Pinpoint the cell where the given text exists, returning its (X, Y) midpoint coordinate. 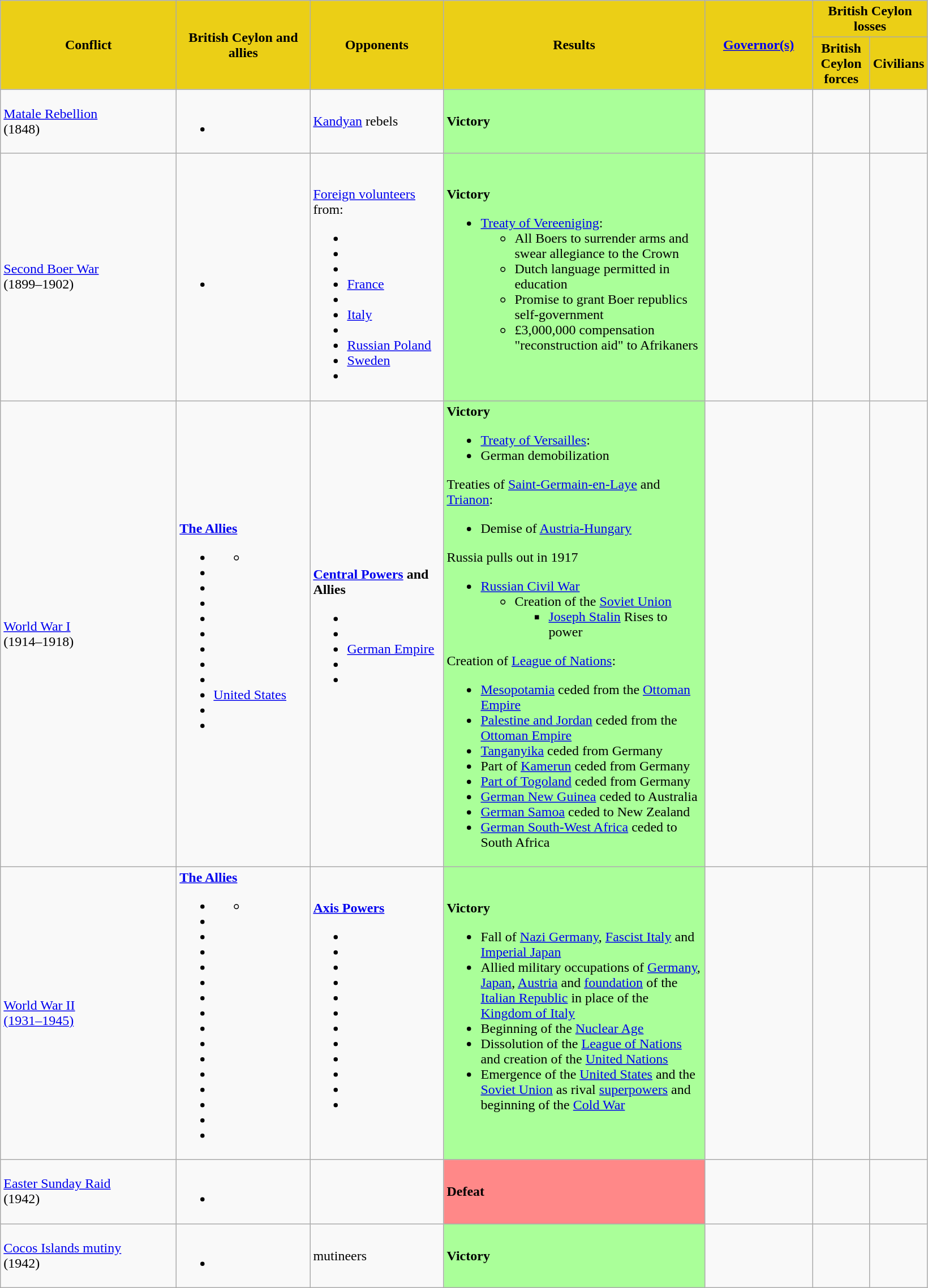
Central Powers and Allies German Empire (377, 634)
British Ceylon losses (870, 19)
mutineers (377, 1256)
British Ceylon and allies (243, 45)
World War II(1931–1945) (88, 1013)
The Allies (243, 1013)
Foreign volunteers from: France Italy Russian Poland Sweden (377, 277)
Conflict (88, 45)
Cocos Islands mutiny(1942) (88, 1256)
Opponents (377, 45)
Kandyan rebels (377, 121)
British Ceylonforces (841, 63)
The Allies United States (243, 634)
Axis Powers (377, 1013)
World War I(1914–1918) (88, 634)
Results (574, 45)
Easter Sunday Raid(1942) (88, 1191)
Defeat (574, 1191)
Second Boer War(1899–1902) (88, 277)
Matale Rebellion(1848) (88, 121)
Governor(s) (758, 45)
Civilians (899, 63)
